Scan for the cell matching the given text and deliver its [x, y] coordinate at center. 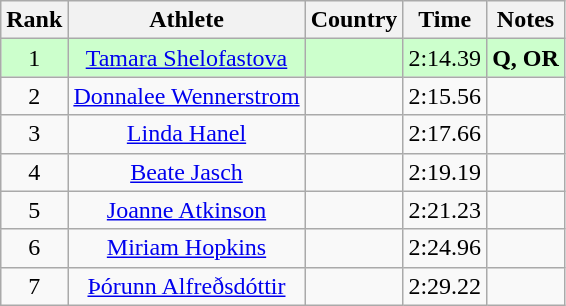
Tamara Shelofastova [186, 58]
2 [34, 96]
2:21.23 [445, 210]
Notes [526, 20]
2:24.96 [445, 248]
5 [34, 210]
Þórunn Alfreðsdóttir [186, 286]
2:19.19 [445, 172]
Rank [34, 20]
Country [354, 20]
7 [34, 286]
Donnalee Wennerstrom [186, 96]
3 [34, 134]
Athlete [186, 20]
Beate Jasch [186, 172]
Joanne Atkinson [186, 210]
1 [34, 58]
Linda Hanel [186, 134]
2:15.56 [445, 96]
2:29.22 [445, 286]
Time [445, 20]
Miriam Hopkins [186, 248]
Q, OR [526, 58]
2:14.39 [445, 58]
6 [34, 248]
2:17.66 [445, 134]
4 [34, 172]
